From the cell containing the given text, extract its center point as [X, Y] coordinate. 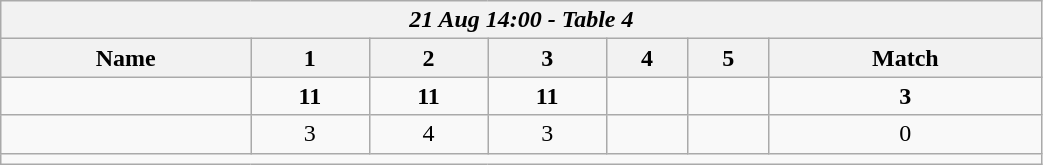
2 [428, 58]
0 [906, 134]
Name [126, 58]
Match [906, 58]
5 [728, 58]
1 [310, 58]
21 Aug 14:00 - Table 4 [522, 20]
